For the text-containing cell, return its midpoint in [x, y] coordinate format. 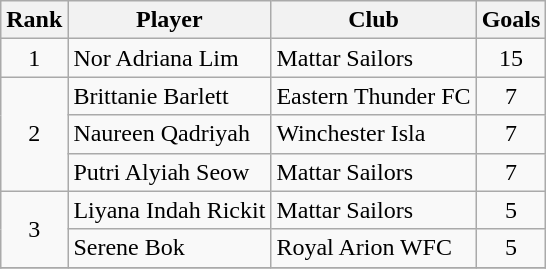
Brittanie Barlett [170, 96]
Goals [511, 20]
2 [34, 134]
Eastern Thunder FC [374, 96]
Liyana Indah Rickit [170, 210]
Putri Alyiah Seow [170, 172]
Nor Adriana Lim [170, 58]
1 [34, 58]
Royal Arion WFC [374, 248]
Player [170, 20]
Serene Bok [170, 248]
3 [34, 229]
Naureen Qadriyah [170, 134]
15 [511, 58]
Winchester Isla [374, 134]
Club [374, 20]
Rank [34, 20]
